Scan for the cell matching the given text and deliver its [X, Y] coordinate at center. 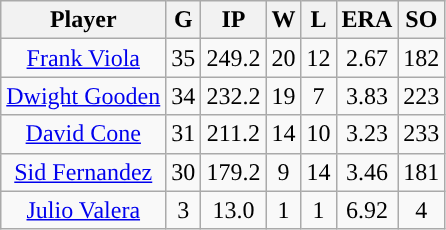
Sid Fernandez [84, 172]
6.92 [367, 210]
211.2 [234, 134]
232.2 [234, 96]
179.2 [234, 172]
13.0 [234, 210]
3.46 [367, 172]
W [284, 20]
10 [318, 134]
7 [318, 96]
31 [184, 134]
34 [184, 96]
SO [422, 20]
G [184, 20]
Julio Valera [84, 210]
ERA [367, 20]
Frank Viola [84, 58]
2.67 [367, 58]
20 [284, 58]
4 [422, 210]
19 [284, 96]
Dwight Gooden [84, 96]
3 [184, 210]
249.2 [234, 58]
35 [184, 58]
L [318, 20]
David Cone [84, 134]
3.83 [367, 96]
12 [318, 58]
30 [184, 172]
223 [422, 96]
3.23 [367, 134]
IP [234, 20]
233 [422, 134]
Player [84, 20]
181 [422, 172]
182 [422, 58]
9 [284, 172]
